Extract the (X, Y) coordinate from the center of the cell holding the provided text.  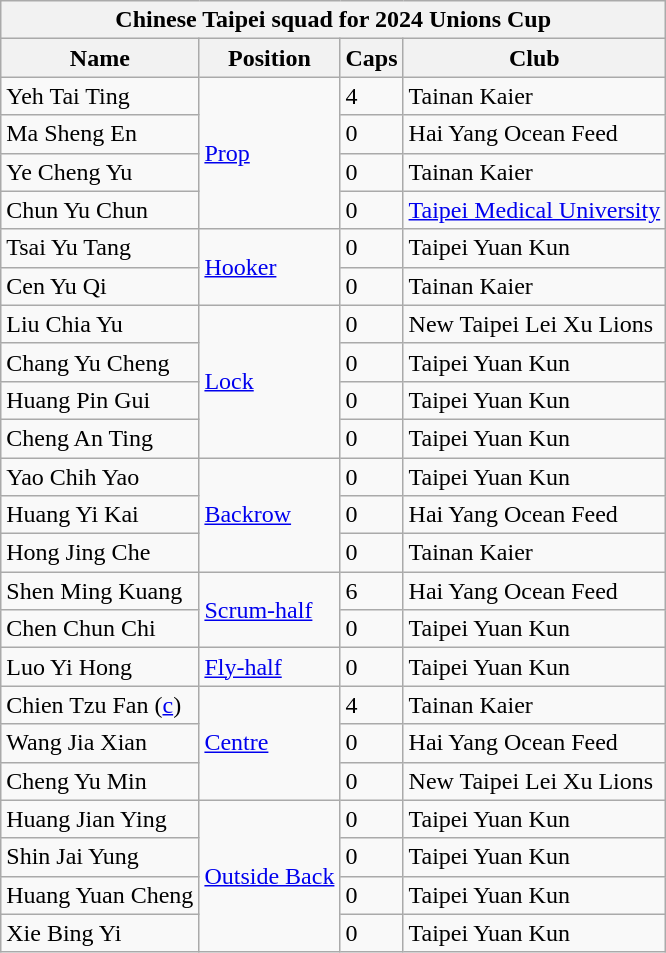
Cen Yu Qi (100, 286)
Prop (270, 153)
Xie Bing Yi (100, 933)
6 (372, 591)
Liu Chia Yu (100, 324)
Name (100, 58)
Shen Ming Kuang (100, 591)
Position (270, 58)
Lock (270, 381)
Chinese Taipei squad for 2024 Unions Cup (334, 20)
Hooker (270, 267)
Huang Jian Ying (100, 819)
Yeh Tai Ting (100, 96)
Caps (372, 58)
Wang Jia Xian (100, 743)
Chen Chun Chi (100, 629)
Huang Pin Gui (100, 400)
Luo Yi Hong (100, 667)
Scrum-half (270, 610)
Ma Sheng En (100, 134)
Huang Yi Kai (100, 515)
Hong Jing Che (100, 553)
Yao Chih Yao (100, 477)
Ye Cheng Yu (100, 172)
Chang Yu Cheng (100, 362)
Chun Yu Chun (100, 210)
Club (534, 58)
Huang Yuan Cheng (100, 895)
Cheng Yu Min (100, 781)
Fly-half (270, 667)
Taipei Medical University (534, 210)
Cheng An Ting (100, 438)
Tsai Yu Tang (100, 248)
Shin Jai Yung (100, 857)
Outside Back (270, 876)
Backrow (270, 515)
Chien Tzu Fan (c) (100, 705)
Centre (270, 743)
